Search for the cell housing the specified text and yield its [X, Y] center coordinate. 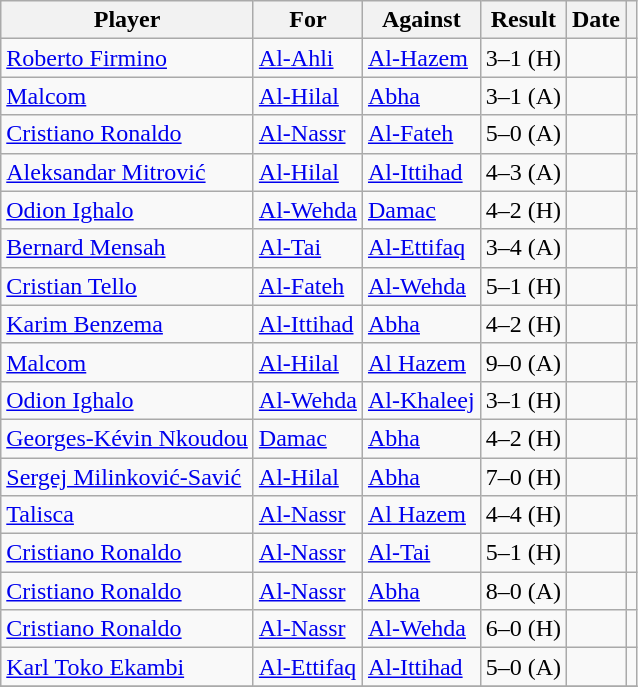
Talisca [128, 515]
Al-Hazem [421, 58]
Karim Benzema [128, 324]
Karl Toko Ekambi [128, 667]
Roberto Firmino [128, 58]
Georges-Kévin Nkoudou [128, 438]
Player [128, 20]
Cristian Tello [128, 286]
8–0 (A) [523, 591]
6–0 (H) [523, 629]
3–1 (A) [523, 96]
7–0 (H) [523, 477]
Al-Ahli [308, 58]
Sergej Milinković-Savić [128, 477]
Against [421, 20]
Bernard Mensah [128, 248]
3–4 (A) [523, 248]
Date [596, 20]
9–0 (A) [523, 362]
4–4 (H) [523, 515]
4–3 (A) [523, 172]
For [308, 20]
Al-Khaleej [421, 400]
Aleksandar Mitrović [128, 172]
Result [523, 20]
